Extract the [x, y] coordinate from the center of the cell holding the provided text.  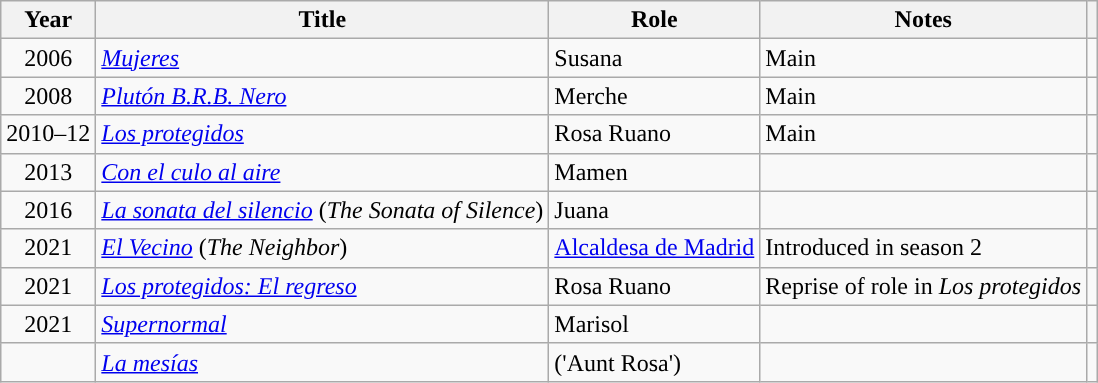
2016 [48, 210]
2010–12 [48, 134]
La sonata del silencio (The Sonata of Silence) [322, 210]
Mujeres [322, 58]
Title [322, 20]
Plutón B.R.B. Nero [322, 96]
Los protegidos [322, 134]
Reprise of role in Los protegidos [924, 286]
Notes [924, 20]
Introduced in season 2 [924, 248]
La mesías [322, 362]
Alcaldesa de Madrid [654, 248]
Juana [654, 210]
2008 [48, 96]
Los protegidos: El regreso [322, 286]
El Vecino (The Neighbor) [322, 248]
Merche [654, 96]
2006 [48, 58]
Mamen [654, 172]
Year [48, 20]
Marisol [654, 324]
Supernormal [322, 324]
('Aunt Rosa') [654, 362]
Con el culo al aire [322, 172]
Susana [654, 58]
2013 [48, 172]
Role [654, 20]
